Search for the cell housing the specified text and yield its (x, y) center coordinate. 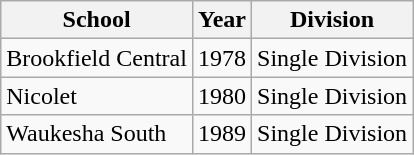
1978 (222, 58)
Year (222, 20)
Waukesha South (97, 134)
School (97, 20)
1980 (222, 96)
Division (332, 20)
Nicolet (97, 96)
Brookfield Central (97, 58)
1989 (222, 134)
